Capture the cell that displays the provided text and extract its (X, Y) central coordinate. 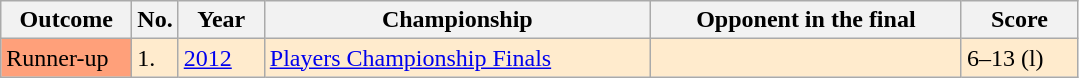
Year (221, 20)
Runner-up (66, 58)
Outcome (66, 20)
2012 (221, 58)
1. (155, 58)
Score (1019, 20)
Players Championship Finals (457, 58)
No. (155, 20)
6–13 (l) (1019, 58)
Championship (457, 20)
Opponent in the final (806, 20)
